Return (X, Y) of the center of cell containing provided text 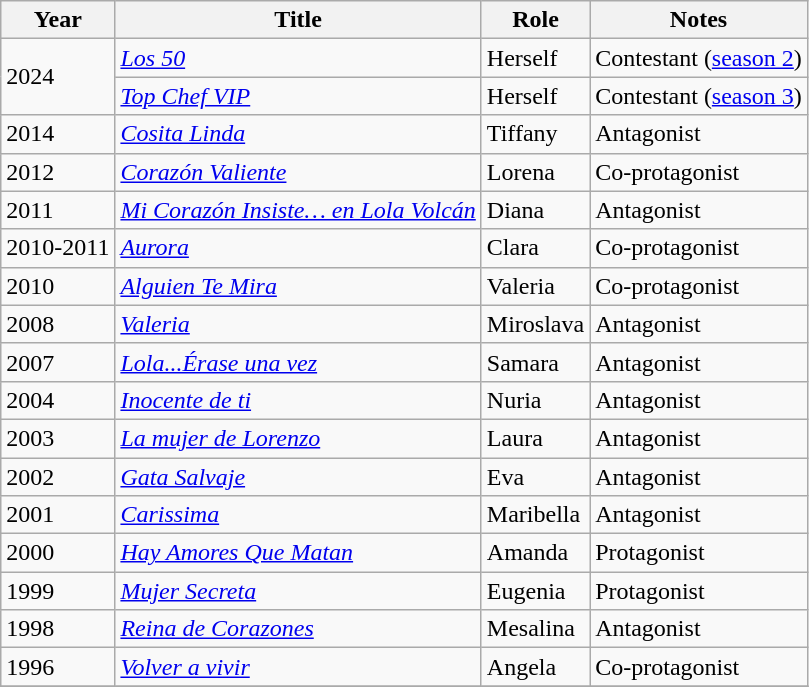
Maribella (535, 515)
2004 (58, 400)
Angela (535, 667)
Aurora (298, 248)
Carissima (298, 515)
Laura (535, 438)
1999 (58, 591)
Nuria (535, 400)
Eva (535, 477)
Clara (535, 248)
2014 (58, 134)
Samara (535, 362)
2010-2011 (58, 248)
2007 (58, 362)
Alguien Te Mira (298, 286)
Lorena (535, 172)
Lola...Érase una vez (298, 362)
Hay Amores Que Matan (298, 553)
2012 (58, 172)
1998 (58, 629)
2024 (58, 77)
Los 50 (298, 58)
Amanda (535, 553)
2001 (58, 515)
Contestant (season 2) (699, 58)
Inocente de ti (298, 400)
Tiffany (535, 134)
Eugenia (535, 591)
2010 (58, 286)
Top Chef VIP (298, 96)
2011 (58, 210)
Notes (699, 20)
Contestant (season 3) (699, 96)
Mi Corazón Insiste… en Lola Volcán (298, 210)
1996 (58, 667)
Volver a vivir (298, 667)
Mujer Secreta (298, 591)
Role (535, 20)
Reina de Corazones (298, 629)
La mujer de Lorenzo (298, 438)
2002 (58, 477)
Gata Salvaje (298, 477)
Mesalina (535, 629)
Miroslava (535, 324)
Corazón Valiente (298, 172)
Title (298, 20)
2008 (58, 324)
Cosita Linda (298, 134)
Diana (535, 210)
2000 (58, 553)
2003 (58, 438)
Year (58, 20)
